Scan for the cell matching the given text and deliver its (x, y) coordinate at center. 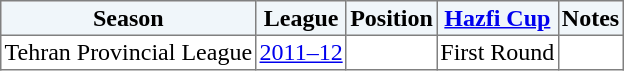
Position (391, 18)
Notes (590, 18)
First Round (498, 52)
League (302, 18)
Hazfi Cup (498, 18)
Season (128, 18)
2011–12 (302, 52)
Tehran Provincial League (128, 52)
